Provide the (X, Y) coordinate of the cell's center where the given text is located.  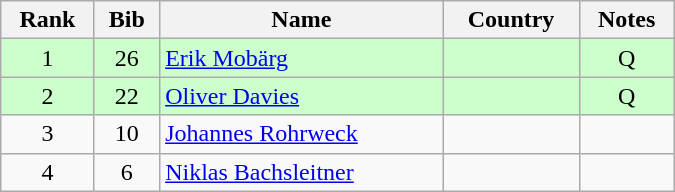
22 (127, 96)
6 (127, 172)
Bib (127, 20)
Johannes Rohrweck (302, 134)
Country (511, 20)
Oliver Davies (302, 96)
1 (48, 58)
Notes (626, 20)
Rank (48, 20)
Erik Mobärg (302, 58)
4 (48, 172)
Name (302, 20)
Niklas Bachsleitner (302, 172)
10 (127, 134)
26 (127, 58)
2 (48, 96)
3 (48, 134)
